Identify which cell holds the provided text, then report its [x, y] central coordinate. 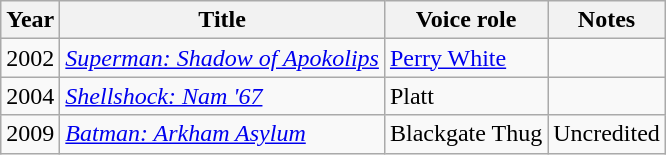
Uncredited [607, 134]
2004 [30, 96]
2002 [30, 58]
Perry White [466, 58]
Voice role [466, 20]
Blackgate Thug [466, 134]
Year [30, 20]
Notes [607, 20]
Shellshock: Nam '67 [222, 96]
Superman: Shadow of Apokolips [222, 58]
2009 [30, 134]
Platt [466, 96]
Title [222, 20]
Batman: Arkham Asylum [222, 134]
